Output the (X, Y) coordinate of the center of the cell containing the given text.  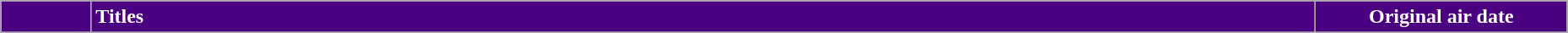
Original air date (1441, 17)
Titles (703, 17)
